Locate the cell with the specified text and output its (X, Y) center coordinate. 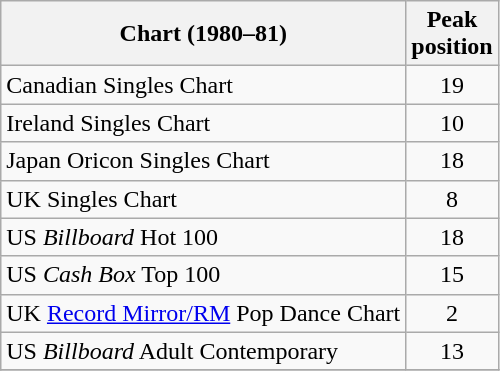
2 (452, 313)
UK Singles Chart (204, 199)
Japan Oricon Singles Chart (204, 161)
US Cash Box Top 100 (204, 275)
Canadian Singles Chart (204, 85)
13 (452, 351)
19 (452, 85)
US Billboard Adult Contemporary (204, 351)
8 (452, 199)
Chart (1980–81) (204, 34)
Ireland Singles Chart (204, 123)
US Billboard Hot 100 (204, 237)
15 (452, 275)
Peakposition (452, 34)
10 (452, 123)
UK Record Mirror/RM Pop Dance Chart (204, 313)
